Search for the cell housing the specified text and yield its [x, y] center coordinate. 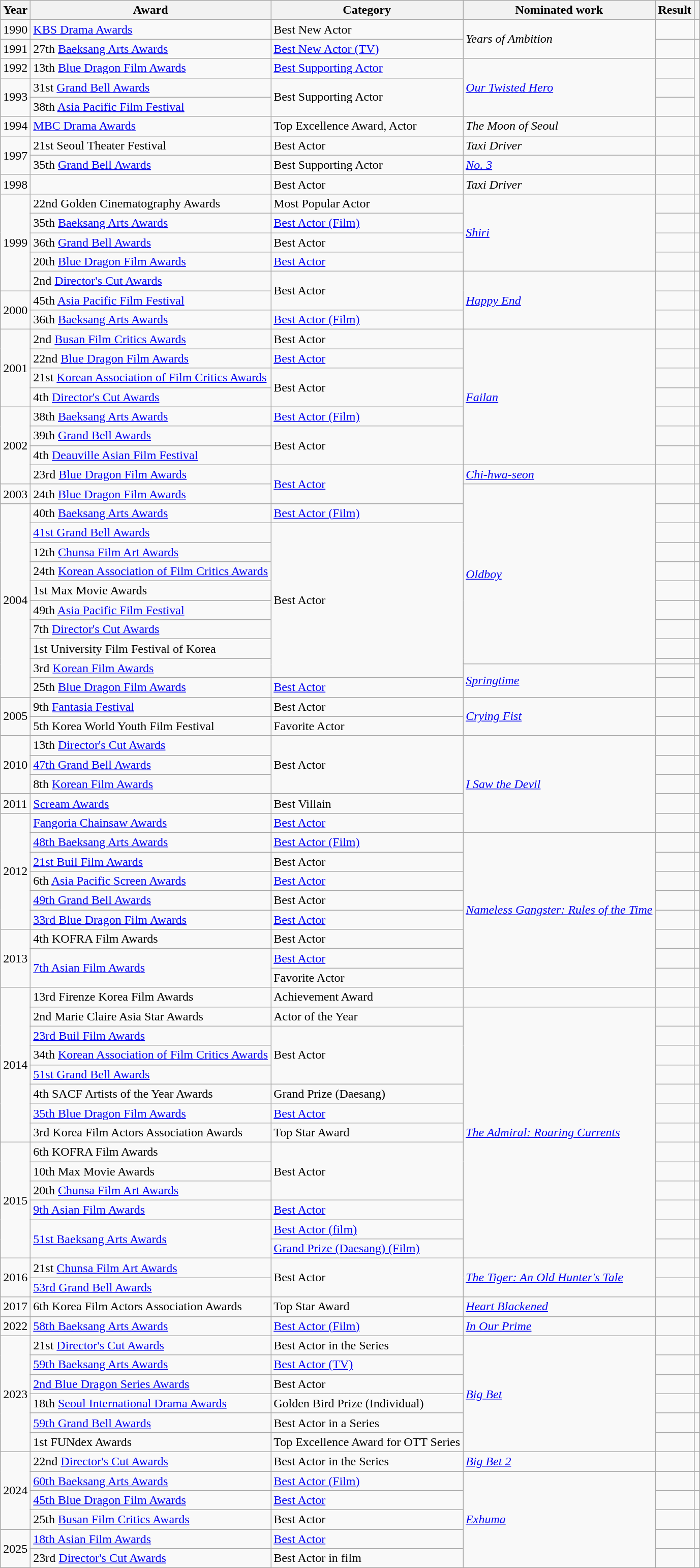
1st University Film Festival of Korea [150, 649]
51st Baeksang Arts Awards [150, 1239]
2004 [15, 600]
Best Actor in a Series [367, 1423]
22nd Blue Dragon Film Awards [150, 358]
1999 [15, 242]
The Admiral: Roaring Currents [559, 1133]
9th Asian Film Awards [150, 1210]
25th Busan Film Critics Awards [150, 1520]
35th Blue Dragon Film Awards [150, 1113]
MBC Drama Awards [150, 126]
Big Bet 2 [559, 1461]
2005 [15, 716]
2003 [15, 494]
4th Director's Cut Awards [150, 397]
Best Villain [367, 803]
31st Grand Bell Awards [150, 87]
18th Asian Film Awards [150, 1539]
38th Baeksang Arts Awards [150, 416]
Chi-hwa-seon [559, 474]
Best Actor (film) [367, 1229]
23rd Buil Film Awards [150, 1036]
2002 [15, 445]
Big Bet [559, 1394]
51st Grand Bell Awards [150, 1074]
6th KOFRA Film Awards [150, 1152]
Scream Awards [150, 803]
Most Popular Actor [367, 203]
1st Max Movie Awards [150, 591]
22nd Director's Cut Awards [150, 1461]
Year [15, 10]
Best Actor in film [367, 1558]
Our Twisted Hero [559, 87]
1990 [15, 29]
24th Blue Dragon Film Awards [150, 494]
Exhuma [559, 1520]
13th Blue Dragon Film Awards [150, 68]
2016 [15, 1278]
8th Korean Film Awards [150, 784]
13rd Firenze Korea Film Awards [150, 997]
In Our Prime [559, 1326]
Grand Prize (Daesang) [367, 1094]
4th KOFRA Film Awards [150, 939]
24th Korean Association of Film Critics Awards [150, 571]
4th SACF Artists of the Year Awards [150, 1094]
40th Baeksang Arts Awards [150, 513]
Heart Blackened [559, 1307]
Years of Ambition [559, 39]
2023 [15, 1394]
Golden Bird Prize (Individual) [367, 1403]
2nd Busan Film Critics Awards [150, 339]
41st Grand Bell Awards [150, 532]
1991 [15, 49]
Springtime [559, 680]
7th Director's Cut Awards [150, 629]
27th Baeksang Arts Awards [150, 49]
Result [675, 10]
1998 [15, 184]
KBS Drama Awards [150, 29]
12th Chunsa Film Art Awards [150, 552]
4th Deauville Asian Film Festival [150, 455]
6th Korea Film Actors Association Awards [150, 1307]
10th Max Movie Awards [150, 1171]
Category [367, 10]
20th Chunsa Film Art Awards [150, 1191]
33rd Blue Dragon Film Awards [150, 920]
7th Asian Film Awards [150, 968]
Oldboy [559, 574]
I Saw the Devil [559, 784]
45th Asia Pacific Film Festival [150, 300]
Shiri [559, 232]
Happy End [559, 300]
2012 [15, 871]
2010 [15, 765]
The Moon of Seoul [559, 126]
38th Asia Pacific Film Festival [150, 107]
Achievement Award [367, 997]
21st Korean Association of Film Critics Awards [150, 378]
Failan [559, 397]
21st Buil Film Awards [150, 862]
3rd Korean Film Awards [150, 668]
1994 [15, 126]
20th Blue Dragon Film Awards [150, 262]
1997 [15, 155]
Best New Actor [367, 29]
No. 3 [559, 165]
Top Excellence Award, Actor [367, 126]
2nd Director's Cut Awards [150, 281]
2013 [15, 958]
59th Grand Bell Awards [150, 1423]
Best Actor (TV) [367, 1365]
60th Baeksang Arts Awards [150, 1481]
Crying Fist [559, 716]
2001 [15, 368]
34th Korean Association of Film Critics Awards [150, 1055]
21st Chunsa Film Art Awards [150, 1268]
Best New Actor (TV) [367, 49]
1st FUNdex Awards [150, 1442]
18th Seoul International Drama Awards [150, 1403]
Actor of the Year [367, 1016]
39th Grand Bell Awards [150, 436]
Fangoria Chainsaw Awards [150, 823]
The Tiger: An Old Hunter's Tale [559, 1278]
2015 [15, 1200]
13th Director's Cut Awards [150, 745]
2014 [15, 1065]
2nd Marie Claire Asia Star Awards [150, 1016]
23rd Blue Dragon Film Awards [150, 474]
Grand Prize (Daesang) (Film) [367, 1249]
45th Blue Dragon Film Awards [150, 1500]
25th Blue Dragon Film Awards [150, 687]
6th Asia Pacific Screen Awards [150, 881]
Nameless Gangster: Rules of the Time [559, 910]
Top Excellence Award for OTT Series [367, 1442]
48th Baeksang Arts Awards [150, 842]
2022 [15, 1326]
9th Fantasia Festival [150, 707]
2017 [15, 1307]
59th Baeksang Arts Awards [150, 1365]
21st Director's Cut Awards [150, 1345]
1993 [15, 97]
21st Seoul Theater Festival [150, 145]
3rd Korea Film Actors Association Awards [150, 1132]
2024 [15, 1490]
35th Grand Bell Awards [150, 165]
47th Grand Bell Awards [150, 765]
2025 [15, 1549]
49th Grand Bell Awards [150, 900]
2000 [15, 310]
35th Baeksang Arts Awards [150, 223]
36th Baeksang Arts Awards [150, 320]
Award [150, 10]
22nd Golden Cinematography Awards [150, 203]
23rd Director's Cut Awards [150, 1558]
Nominated work [559, 10]
2nd Blue Dragon Series Awards [150, 1384]
58th Baeksang Arts Awards [150, 1326]
53rd Grand Bell Awards [150, 1287]
2011 [15, 803]
49th Asia Pacific Film Festival [150, 610]
1992 [15, 68]
5th Korea World Youth Film Festival [150, 726]
36th Grand Bell Awards [150, 243]
